Identify which cell holds the provided text, then report its [X, Y] central coordinate. 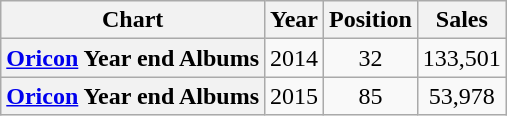
133,501 [462, 58]
32 [371, 58]
53,978 [462, 96]
2015 [294, 96]
Sales [462, 20]
2014 [294, 58]
Year [294, 20]
Chart [133, 20]
Position [371, 20]
85 [371, 96]
